Search for the cell housing the specified text and yield its (X, Y) center coordinate. 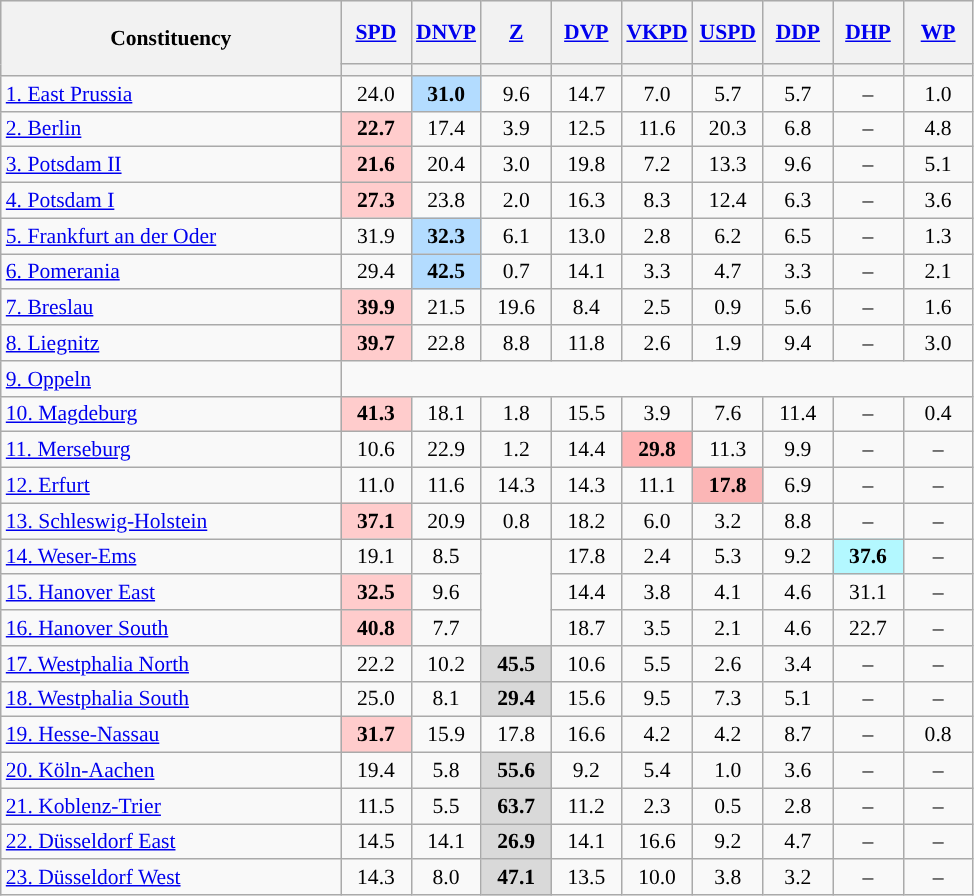
15.6 (586, 699)
1.8 (516, 414)
DNVP (446, 32)
18.7 (586, 628)
45.5 (516, 664)
16.3 (586, 201)
22.8 (446, 343)
47.1 (516, 878)
11.0 (376, 486)
20. Köln-Aachen (171, 771)
11.2 (586, 806)
29.8 (656, 450)
31.0 (446, 94)
20.3 (728, 129)
8.1 (446, 699)
VKPD (656, 32)
7.7 (446, 628)
7. Breslau (171, 308)
32.3 (446, 236)
5.3 (728, 557)
39.7 (376, 343)
3.5 (656, 628)
37.6 (868, 557)
25.0 (376, 699)
WP (938, 32)
7.0 (656, 94)
2.5 (656, 308)
10.0 (656, 878)
16. Hanover South (171, 628)
DHP (868, 32)
0.7 (516, 272)
24.0 (376, 94)
15. Hanover East (171, 593)
55.6 (516, 771)
5.6 (798, 308)
21. Koblenz-Trier (171, 806)
2.4 (656, 557)
1.9 (728, 343)
0.9 (728, 308)
13. Schleswig-Holstein (171, 521)
2.3 (656, 806)
4. Potsdam I (171, 201)
9.4 (798, 343)
3.4 (798, 664)
31.1 (868, 593)
7.2 (656, 165)
SPD (376, 32)
10. Magdeburg (171, 414)
10.2 (446, 664)
19.6 (516, 308)
11.4 (798, 414)
1.3 (938, 236)
13.5 (586, 878)
6. Pomerania (171, 272)
21.5 (446, 308)
19. Hesse-Nassau (171, 735)
42.5 (446, 272)
0.4 (938, 414)
23. Düsseldorf West (171, 878)
18. Westphalia South (171, 699)
3. Potsdam II (171, 165)
13.0 (586, 236)
14.5 (376, 842)
Constituency (171, 38)
8.4 (586, 308)
7.6 (728, 414)
14. Weser-Ems (171, 557)
12.5 (586, 129)
11.3 (728, 450)
22.2 (376, 664)
USPD (728, 32)
8.5 (446, 557)
0.5 (728, 806)
6.8 (798, 129)
19.8 (586, 165)
19.4 (376, 771)
5.4 (656, 771)
11.5 (376, 806)
14.7 (586, 94)
DVP (586, 32)
DDP (798, 32)
40.8 (376, 628)
1.2 (516, 450)
31.7 (376, 735)
23.8 (446, 201)
4.1 (728, 593)
6.9 (798, 486)
11.1 (656, 486)
6.0 (656, 521)
39.9 (376, 308)
7.3 (728, 699)
11.8 (586, 343)
20.4 (446, 165)
12. Erfurt (171, 486)
2.0 (516, 201)
5.8 (446, 771)
18.2 (586, 521)
22.9 (446, 450)
6.1 (516, 236)
11. Merseburg (171, 450)
8.3 (656, 201)
6.2 (728, 236)
8.0 (446, 878)
22. Düsseldorf East (171, 842)
Z (516, 32)
12.4 (728, 201)
4.8 (938, 129)
1.6 (938, 308)
9. Oppeln (171, 379)
15.9 (446, 735)
17.4 (446, 129)
15.5 (586, 414)
19.1 (376, 557)
37.1 (376, 521)
63.7 (516, 806)
31.9 (376, 236)
18.1 (446, 414)
26.9 (516, 842)
6.3 (798, 201)
13.3 (728, 165)
6.5 (798, 236)
5. Frankfurt an der Oder (171, 236)
9.5 (656, 699)
8. Liegnitz (171, 343)
9.9 (798, 450)
32.5 (376, 593)
2. Berlin (171, 129)
1. East Prussia (171, 94)
8.7 (798, 735)
17. Westphalia North (171, 664)
41.3 (376, 414)
20.9 (446, 521)
21.6 (376, 165)
27.3 (376, 201)
